Return [x, y] of the center of cell containing provided text 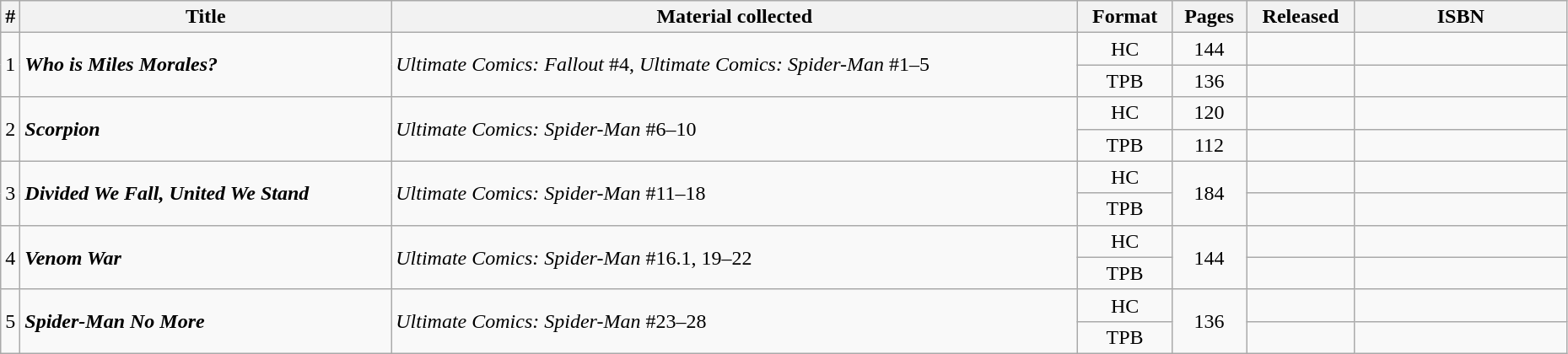
112 [1209, 145]
Format [1125, 17]
Ultimate Comics: Spider-Man #23–28 [735, 321]
1 [10, 65]
120 [1209, 113]
Ultimate Comics: Fallout #4, Ultimate Comics: Spider-Man #1–5 [735, 65]
4 [10, 257]
Ultimate Comics: Spider-Man #6–10 [735, 129]
Scorpion [206, 129]
3 [10, 193]
Released [1301, 17]
Material collected [735, 17]
Venom War [206, 257]
Ultimate Comics: Spider-Man #11–18 [735, 193]
184 [1209, 193]
Who is Miles Morales? [206, 65]
5 [10, 321]
# [10, 17]
2 [10, 129]
Ultimate Comics: Spider-Man #16.1, 19–22 [735, 257]
Spider-Man No More [206, 321]
Title [206, 17]
Divided We Fall, United We Stand [206, 193]
ISBN [1461, 17]
Pages [1209, 17]
